For the text-containing cell, return its midpoint in (X, Y) coordinate format. 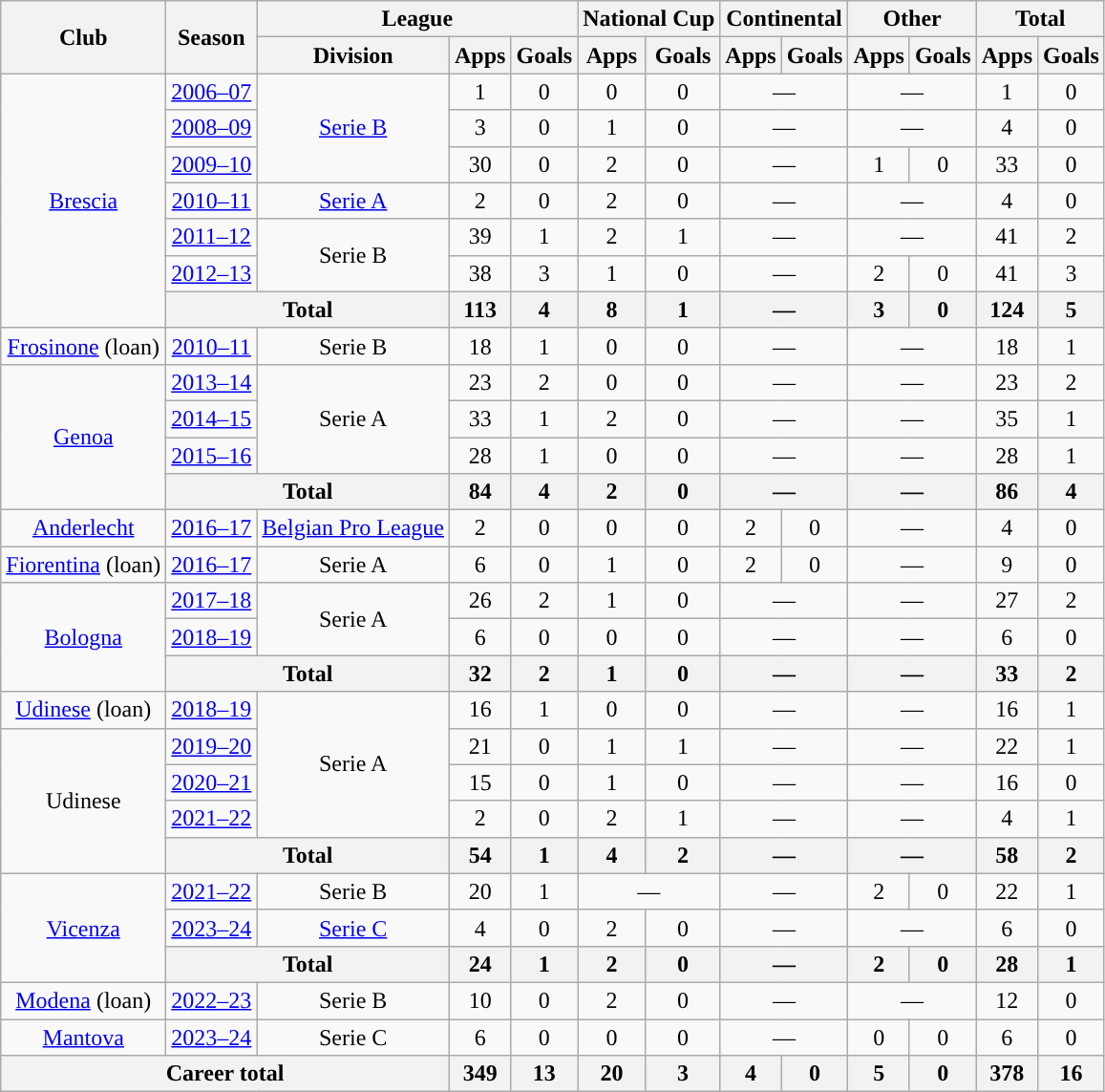
30 (480, 164)
2012–13 (212, 273)
Continental (784, 19)
Modena (loan) (84, 1000)
349 (480, 1074)
Anderlecht (84, 528)
2022–23 (212, 1000)
2020–21 (212, 782)
Bologna (84, 637)
27 (1007, 601)
39 (480, 237)
12 (1007, 1000)
2006–07 (212, 92)
Division (353, 55)
84 (480, 492)
Other (912, 19)
8 (612, 310)
2017–18 (212, 601)
Season (212, 37)
Vicenza (84, 928)
Fiorentina (loan) (84, 565)
10 (480, 1000)
Udinese (loan) (84, 710)
378 (1007, 1074)
2013–14 (212, 382)
2008–09 (212, 128)
National Cup (649, 19)
2019–20 (212, 746)
Genoa (84, 437)
21 (480, 746)
38 (480, 273)
Belgian Pro League (353, 528)
15 (480, 782)
124 (1007, 310)
26 (480, 601)
2009–10 (212, 164)
Club (84, 37)
2014–15 (212, 418)
24 (480, 964)
2011–12 (212, 237)
86 (1007, 492)
113 (480, 310)
Mantova (84, 1037)
Brescia (84, 201)
32 (480, 674)
9 (1007, 565)
League (417, 19)
Frosinone (loan) (84, 346)
58 (1007, 855)
54 (480, 855)
Career total (225, 1074)
35 (1007, 418)
2015–16 (212, 456)
Udinese (84, 801)
13 (544, 1074)
